Detect which cell encompasses the target text, then output its [X, Y] center coordinate. 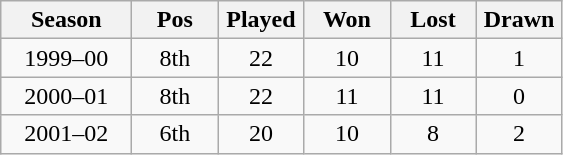
Season [66, 20]
6th [175, 134]
Drawn [519, 20]
Pos [175, 20]
20 [261, 134]
8 [433, 134]
Lost [433, 20]
Won [347, 20]
0 [519, 96]
2 [519, 134]
2001–02 [66, 134]
Played [261, 20]
1 [519, 58]
1999–00 [66, 58]
2000–01 [66, 96]
